Capture the cell that displays the provided text and extract its [X, Y] central coordinate. 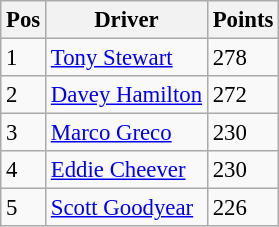
3 [24, 133]
Scott Goodyear [127, 208]
278 [242, 58]
2 [24, 95]
1 [24, 58]
226 [242, 208]
Eddie Cheever [127, 170]
Tony Stewart [127, 58]
Pos [24, 20]
Marco Greco [127, 133]
5 [24, 208]
272 [242, 95]
Driver [127, 20]
4 [24, 170]
Points [242, 20]
Davey Hamilton [127, 95]
